Provide the [x, y] coordinate of the cell's center where the given text is located.  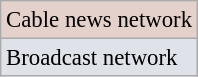
Broadcast network [100, 58]
Cable news network [100, 20]
